Detect which cell encompasses the target text, then output its (x, y) center coordinate. 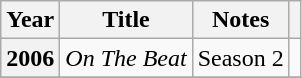
Year (30, 20)
Season 2 (240, 58)
2006 (30, 58)
Title (126, 20)
On The Beat (126, 58)
Notes (240, 20)
